Extract the [x, y] coordinate from the center of the cell holding the provided text.  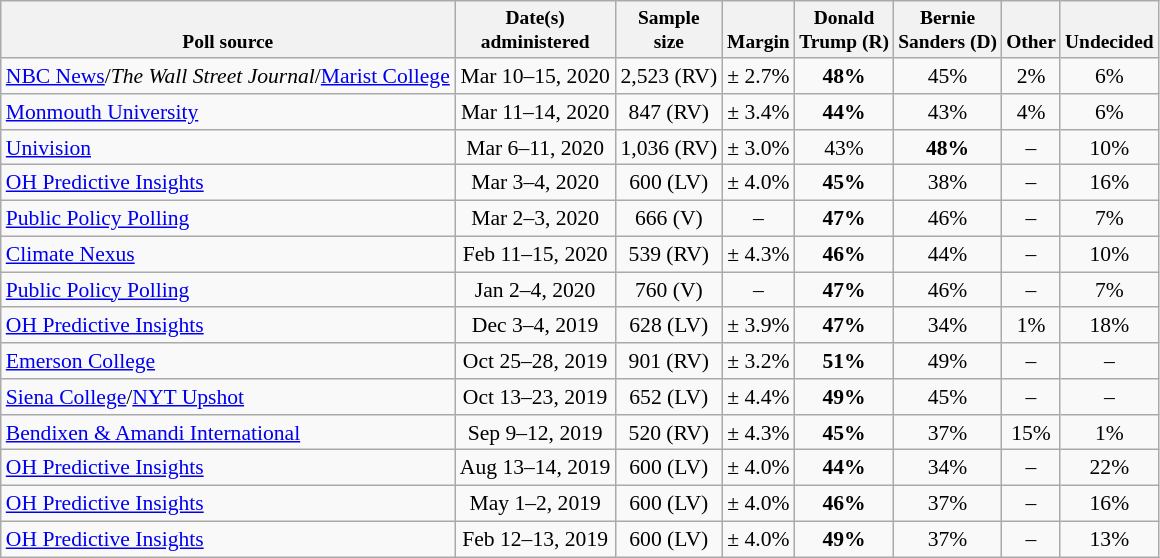
Mar 10–15, 2020 [536, 76]
847 (RV) [668, 112]
539 (RV) [668, 254]
± 3.2% [758, 361]
Mar 11–14, 2020 [536, 112]
Oct 25–28, 2019 [536, 361]
May 1–2, 2019 [536, 504]
13% [1109, 540]
38% [948, 183]
Undecided [1109, 30]
Mar 6–11, 2020 [536, 148]
Jan 2–4, 2020 [536, 290]
760 (V) [668, 290]
BernieSanders (D) [948, 30]
Climate Nexus [228, 254]
Other [1032, 30]
Feb 11–15, 2020 [536, 254]
Univision [228, 148]
± 4.4% [758, 397]
Monmouth University [228, 112]
51% [844, 361]
Sep 9–12, 2019 [536, 433]
Dec 3–4, 2019 [536, 326]
NBC News/The Wall Street Journal/Marist College [228, 76]
Siena College/NYT Upshot [228, 397]
Margin [758, 30]
± 3.0% [758, 148]
Mar 3–4, 2020 [536, 183]
2% [1032, 76]
901 (RV) [668, 361]
18% [1109, 326]
± 2.7% [758, 76]
Oct 13–23, 2019 [536, 397]
4% [1032, 112]
666 (V) [668, 219]
Feb 12–13, 2019 [536, 540]
Aug 13–14, 2019 [536, 468]
Emerson College [228, 361]
Bendixen & Amandi International [228, 433]
± 3.4% [758, 112]
2,523 (RV) [668, 76]
Date(s)administered [536, 30]
Mar 2–3, 2020 [536, 219]
± 3.9% [758, 326]
520 (RV) [668, 433]
22% [1109, 468]
628 (LV) [668, 326]
Samplesize [668, 30]
DonaldTrump (R) [844, 30]
Poll source [228, 30]
15% [1032, 433]
1,036 (RV) [668, 148]
652 (LV) [668, 397]
